Pinpoint the cell where the given text exists, returning its [x, y] midpoint coordinate. 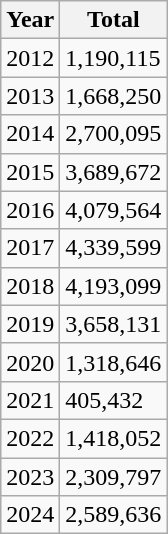
2018 [30, 286]
Year [30, 20]
Total [114, 20]
2023 [30, 477]
1,318,646 [114, 362]
2,309,797 [114, 477]
2020 [30, 362]
4,079,564 [114, 210]
2014 [30, 134]
4,193,099 [114, 286]
2021 [30, 400]
2,589,636 [114, 515]
3,658,131 [114, 324]
2015 [30, 172]
2016 [30, 210]
3,689,672 [114, 172]
2024 [30, 515]
4,339,599 [114, 248]
2012 [30, 58]
2017 [30, 248]
1,668,250 [114, 96]
2013 [30, 96]
2019 [30, 324]
1,190,115 [114, 58]
2022 [30, 438]
405,432 [114, 400]
2,700,095 [114, 134]
1,418,052 [114, 438]
